Scan for the cell matching the given text and deliver its (x, y) coordinate at center. 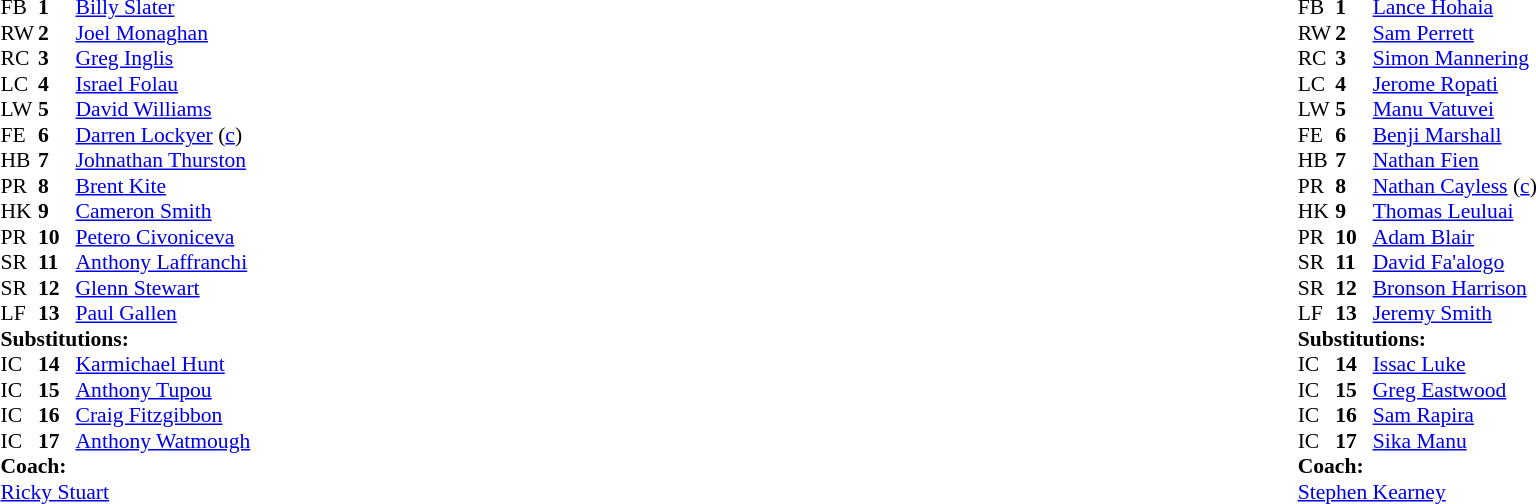
Anthony Laffranchi (164, 263)
Coach: (125, 467)
Darren Lockyer (c) (164, 135)
Greg Inglis (164, 59)
Petero Civoniceva (164, 237)
Cameron Smith (164, 211)
Glenn Stewart (164, 288)
Anthony Tupou (164, 390)
Anthony Watmough (164, 441)
Johnathan Thurston (164, 161)
Brent Kite (164, 186)
Joel Monaghan (164, 33)
Paul Gallen (164, 313)
Substitutions: (125, 339)
Karmichael Hunt (164, 365)
Israel Folau (164, 84)
Craig Fitzgibbon (164, 415)
David Williams (164, 109)
